Return [X, Y] of the center of cell containing provided text 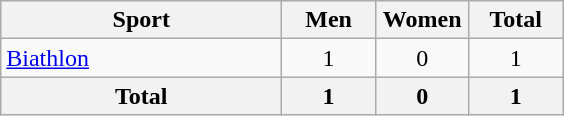
Sport [142, 20]
Biathlon [142, 58]
Women [422, 20]
Men [329, 20]
